Output the (x, y) coordinate of the center of the cell containing the given text.  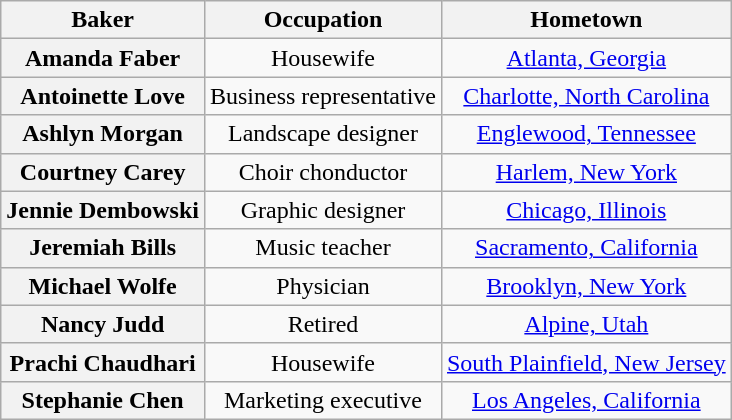
Choir chonductor (322, 172)
Amanda Faber (103, 58)
Hometown (586, 20)
Retired (322, 324)
Michael Wolfe (103, 286)
Atlanta, Georgia (586, 58)
Los Angeles, California (586, 400)
Courtney Carey (103, 172)
Alpine, Utah (586, 324)
Occupation (322, 20)
Nancy Judd (103, 324)
Baker (103, 20)
Ashlyn Morgan (103, 134)
Physician (322, 286)
Jennie Dembowski (103, 210)
Brooklyn, New York (586, 286)
Stephanie Chen (103, 400)
Antoinette Love (103, 96)
Business representative (322, 96)
Sacramento, California (586, 248)
Charlotte, North Carolina (586, 96)
Prachi Chaudhari (103, 362)
Jeremiah Bills (103, 248)
Graphic designer (322, 210)
Landscape designer (322, 134)
Englewood, Tennessee (586, 134)
South Plainfield, New Jersey (586, 362)
Harlem, New York (586, 172)
Music teacher (322, 248)
Marketing executive (322, 400)
Chicago, Illinois (586, 210)
